For the text-containing cell, return its midpoint in [X, Y] coordinate format. 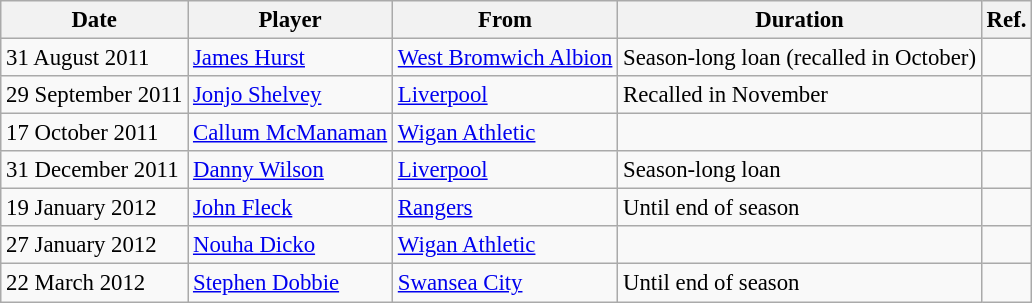
17 October 2011 [94, 133]
Nouha Dicko [290, 245]
Player [290, 20]
Ref. [1006, 20]
19 January 2012 [94, 208]
Recalled in November [800, 95]
31 December 2011 [94, 170]
31 August 2011 [94, 58]
Stephen Dobbie [290, 283]
Jonjo Shelvey [290, 95]
29 September 2011 [94, 95]
John Fleck [290, 208]
Rangers [506, 208]
Callum McManaman [290, 133]
Duration [800, 20]
Swansea City [506, 283]
West Bromwich Albion [506, 58]
Date [94, 20]
22 March 2012 [94, 283]
James Hurst [290, 58]
From [506, 20]
27 January 2012 [94, 245]
Season-long loan [800, 170]
Season-long loan (recalled in October) [800, 58]
Danny Wilson [290, 170]
